Find where the given text appears and provide that cell's center as (X, Y) coordinate. 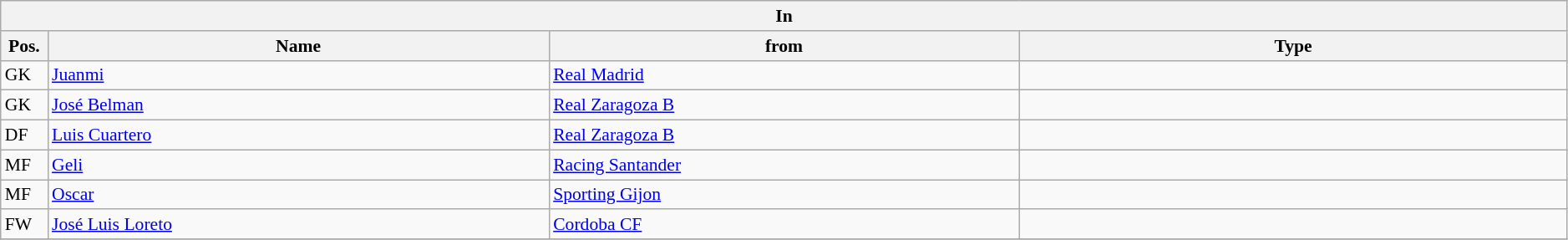
Racing Santander (784, 165)
Oscar (298, 195)
Juanmi (298, 75)
José Belman (298, 105)
from (784, 46)
Sporting Gijon (784, 195)
José Luis Loreto (298, 225)
Cordoba CF (784, 225)
Pos. (24, 46)
Real Madrid (784, 75)
Name (298, 46)
FW (24, 225)
Luis Cuartero (298, 135)
DF (24, 135)
Geli (298, 165)
Type (1293, 46)
In (784, 16)
